Scan for the cell matching the given text and deliver its (x, y) coordinate at center. 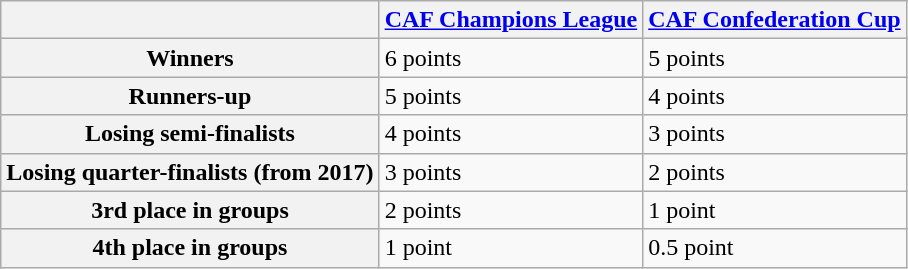
Winners (190, 58)
CAF Confederation Cup (775, 20)
CAF Champions League (511, 20)
0.5 point (775, 248)
Losing semi-finalists (190, 134)
Runners-up (190, 96)
Losing quarter-finalists (from 2017) (190, 172)
6 points (511, 58)
4th place in groups (190, 248)
3rd place in groups (190, 210)
